Locate the cell with the specified text and output its (x, y) center coordinate. 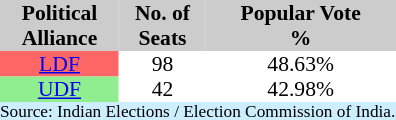
42 (162, 89)
UDF (60, 89)
LDF (60, 64)
98 (162, 64)
48.63% (300, 64)
42.98% (300, 89)
PoliticalAlliance (60, 26)
No. ofSeats (162, 26)
Source: Indian Elections / Election Commission of India. (198, 111)
Popular Vote % (300, 26)
